Search for the cell housing the specified text and yield its [x, y] center coordinate. 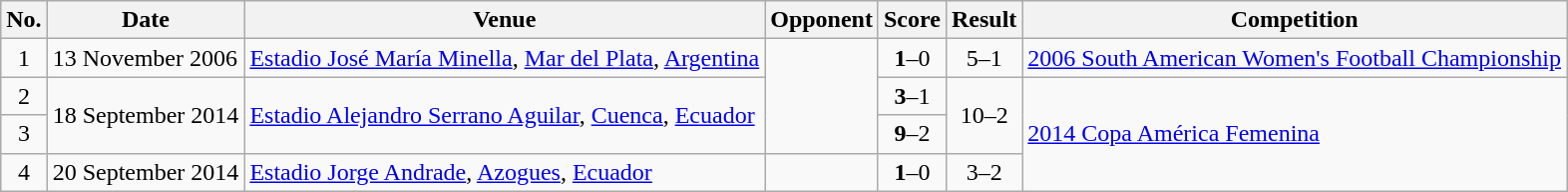
Estadio Jorge Andrade, Azogues, Ecuador [505, 172]
4 [24, 172]
13 November 2006 [146, 58]
20 September 2014 [146, 172]
Score [912, 20]
1 [24, 58]
Venue [505, 20]
3 [24, 134]
Competition [1295, 20]
Opponent [822, 20]
5–1 [983, 58]
No. [24, 20]
2014 Copa América Femenina [1295, 134]
Estadio José María Minella, Mar del Plata, Argentina [505, 58]
9–2 [912, 134]
2 [24, 96]
3–1 [912, 96]
10–2 [983, 115]
18 September 2014 [146, 115]
3–2 [983, 172]
Date [146, 20]
Estadio Alejandro Serrano Aguilar, Cuenca, Ecuador [505, 115]
Result [983, 20]
2006 South American Women's Football Championship [1295, 58]
